For the text-containing cell, return its midpoint in (x, y) coordinate format. 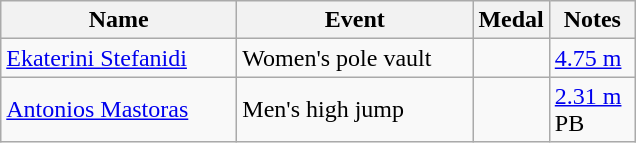
4.75 m (592, 58)
Ekaterini Stefanidi (119, 58)
Name (119, 20)
Women's pole vault (355, 58)
Men's high jump (355, 110)
Medal (511, 20)
Event (355, 20)
Antonios Mastoras (119, 110)
2.31 m PB (592, 110)
Notes (592, 20)
